Extract the [X, Y] coordinate from the center of the cell holding the provided text.  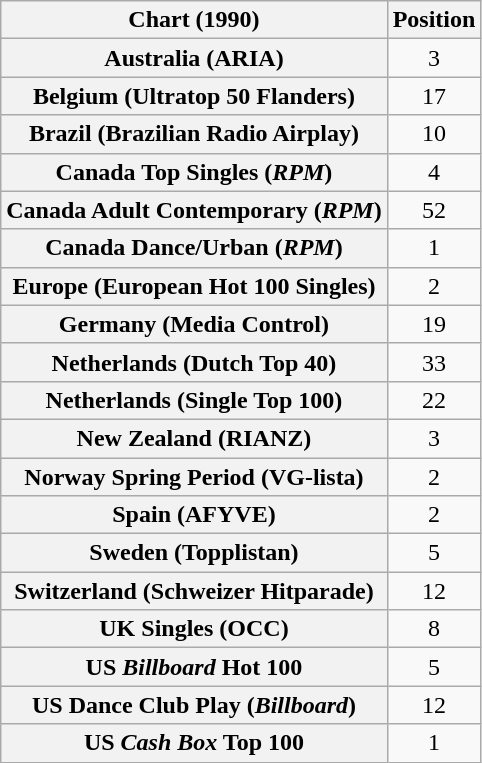
Germany (Media Control) [194, 324]
Europe (European Hot 100 Singles) [194, 286]
19 [434, 324]
Canada Adult Contemporary (RPM) [194, 210]
10 [434, 134]
UK Singles (OCC) [194, 629]
Sweden (Topplistan) [194, 553]
Switzerland (Schweizer Hitparade) [194, 591]
4 [434, 172]
Brazil (Brazilian Radio Airplay) [194, 134]
Norway Spring Period (VG-lista) [194, 477]
New Zealand (RIANZ) [194, 438]
Australia (ARIA) [194, 58]
Canada Top Singles (RPM) [194, 172]
8 [434, 629]
52 [434, 210]
Position [434, 20]
Netherlands (Dutch Top 40) [194, 362]
Spain (AFYVE) [194, 515]
17 [434, 96]
Netherlands (Single Top 100) [194, 400]
Chart (1990) [194, 20]
US Billboard Hot 100 [194, 667]
US Cash Box Top 100 [194, 743]
Canada Dance/Urban (RPM) [194, 248]
Belgium (Ultratop 50 Flanders) [194, 96]
22 [434, 400]
33 [434, 362]
US Dance Club Play (Billboard) [194, 705]
